Detect which cell encompasses the target text, then output its (x, y) center coordinate. 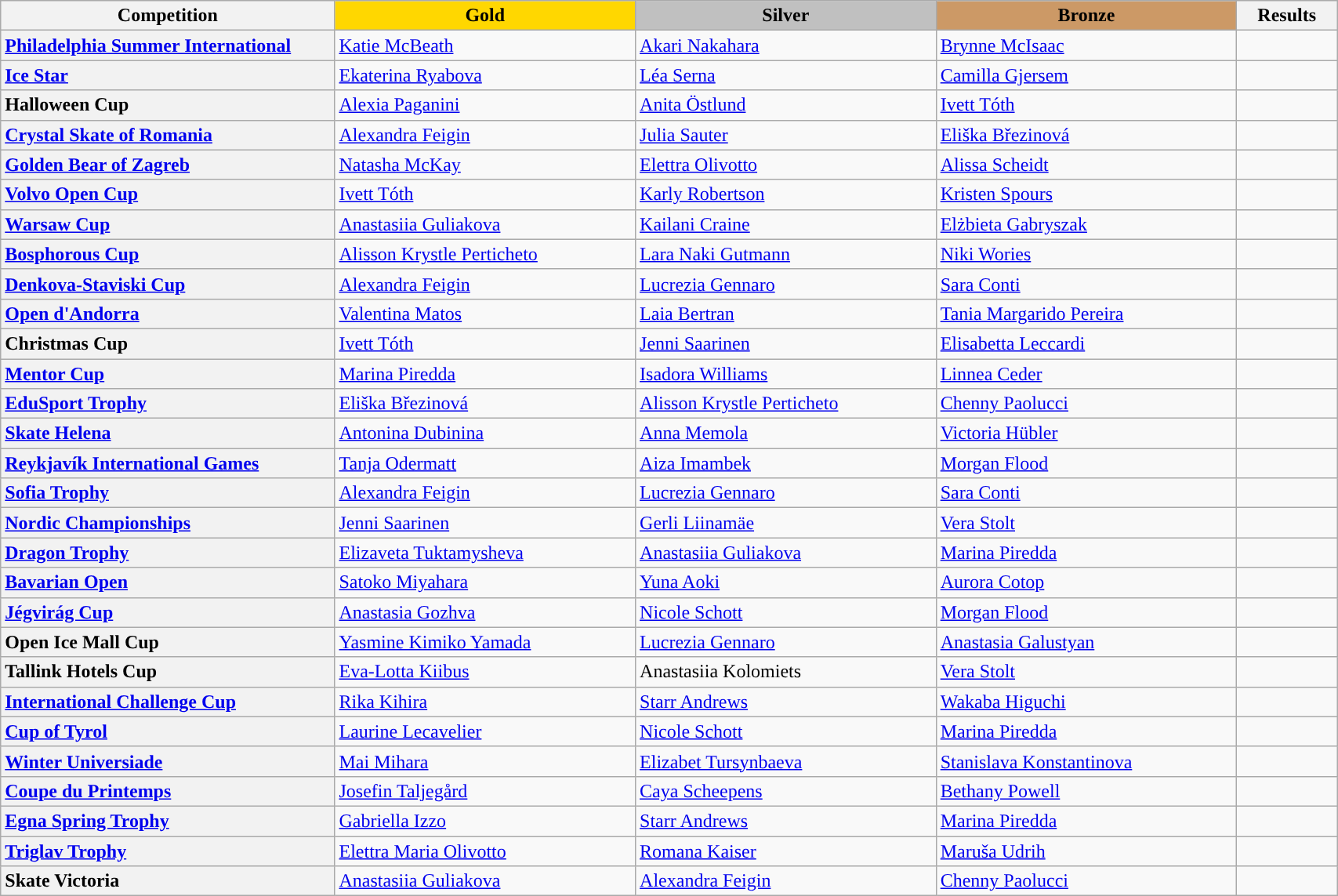
Ice Star (168, 75)
Open d'Andorra (168, 314)
Wakaba Higuchi (1086, 702)
Nordic Championships (168, 523)
Léa Serna (786, 75)
Jégvirág Cup (168, 612)
Competition (168, 16)
Linnea Ceder (1086, 374)
Laurine Lecavelier (485, 731)
Bavarian Open (168, 582)
Winter Universiade (168, 761)
Anastasiia Kolomiets (786, 672)
Bethany Powell (1086, 791)
Sofia Trophy (168, 493)
Triglav Trophy (168, 851)
Coupe du Printemps (168, 791)
Bronze (1086, 16)
Results (1287, 16)
Kailani Craine (786, 224)
Valentina Matos (485, 314)
Christmas Cup (168, 343)
Lara Naki Gutmann (786, 254)
Romana Kaiser (786, 851)
Tania Margarido Pereira (1086, 314)
Karly Robertson (786, 194)
Laia Bertran (786, 314)
Satoko Miyahara (485, 582)
Silver (786, 16)
Alexia Paganini (485, 105)
Stanislava Konstantinova (1086, 761)
Tanja Odermatt (485, 463)
Akari Nakahara (786, 45)
Victoria Hübler (1086, 433)
Bosphorous Cup (168, 254)
Tallink Hotels Cup (168, 672)
Eva-Lotta Kiibus (485, 672)
Alissa Scheidt (1086, 165)
Skate Victoria (168, 881)
Josefin Taljegård (485, 791)
Anita Östlund (786, 105)
Camilla Gjersem (1086, 75)
Open Ice Mall Cup (168, 642)
Egna Spring Trophy (168, 821)
Anastasia Galustyan (1086, 642)
Maruša Udrih (1086, 851)
Elizaveta Tuktamysheva (485, 553)
Anastasia Gozhva (485, 612)
Isadora Williams (786, 374)
Anna Memola (786, 433)
Cup of Tyrol (168, 731)
Kristen Spours (1086, 194)
Gold (485, 16)
Yuna Aoki (786, 582)
Dragon Trophy (168, 553)
Aiza Imambek (786, 463)
Philadelphia Summer International (168, 45)
Katie McBeath (485, 45)
Niki Wories (1086, 254)
Reykjavík International Games (168, 463)
Rika Kihira (485, 702)
Warsaw Cup (168, 224)
Aurora Cotop (1086, 582)
Elizabet Tursynbaeva (786, 761)
Skate Helena (168, 433)
Gerli Liinamäe (786, 523)
Elettra Olivotto (786, 165)
Natasha McKay (485, 165)
Elettra Maria Olivotto (485, 851)
Gabriella Izzo (485, 821)
Elisabetta Leccardi (1086, 343)
Yasmine Kimiko Yamada (485, 642)
Brynne McIsaac (1086, 45)
Ekaterina Ryabova (485, 75)
Julia Sauter (786, 135)
Golden Bear of Zagreb (168, 165)
Crystal Skate of Romania (168, 135)
Caya Scheepens (786, 791)
Volvo Open Cup (168, 194)
Antonina Dubinina (485, 433)
Mentor Cup (168, 374)
EduSport Trophy (168, 404)
Elżbieta Gabryszak (1086, 224)
Denkova-Staviski Cup (168, 284)
Halloween Cup (168, 105)
Mai Mihara (485, 761)
International Challenge Cup (168, 702)
